For the text-containing cell, return its midpoint in [x, y] coordinate format. 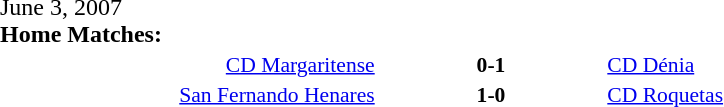
0-1 [492, 64]
